Find where the given text appears and provide that cell's center as (X, Y) coordinate. 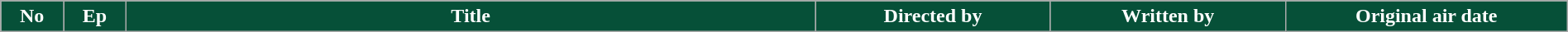
Written by (1168, 16)
Directed by (933, 16)
No (32, 16)
Original air date (1426, 16)
Ep (95, 16)
Title (471, 16)
